From the cell containing the given text, extract its center point as (X, Y) coordinate. 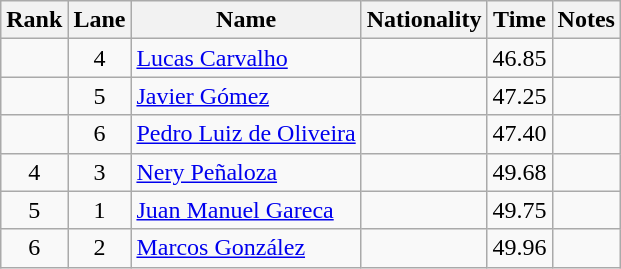
Marcos González (246, 248)
Lucas Carvalho (246, 58)
Pedro Luiz de Oliveira (246, 134)
3 (100, 172)
Notes (586, 20)
Rank (34, 20)
2 (100, 248)
47.25 (520, 96)
46.85 (520, 58)
Time (520, 20)
47.40 (520, 134)
Lane (100, 20)
1 (100, 210)
Name (246, 20)
Javier Gómez (246, 96)
Nationality (424, 20)
Nery Peñaloza (246, 172)
49.68 (520, 172)
49.96 (520, 248)
Juan Manuel Gareca (246, 210)
49.75 (520, 210)
